Determine the [X, Y] coordinate at the center of the cell enclosing the given text.  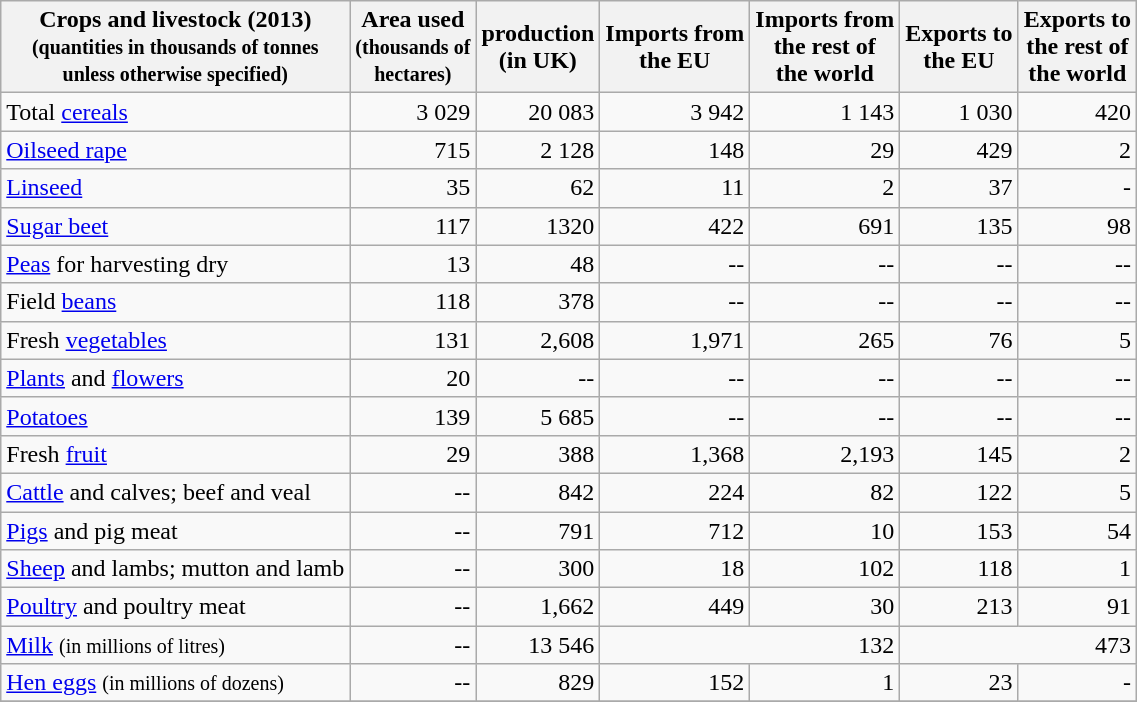
11 [675, 188]
213 [959, 607]
1 143 [825, 112]
429 [959, 150]
Imports from the rest of the world [825, 47]
37 [959, 188]
10 [825, 531]
82 [825, 492]
Exports to the EU [959, 47]
153 [959, 531]
3 029 [413, 112]
712 [675, 531]
Sugar beet [176, 226]
829 [538, 683]
Milk (in millions of litres) [176, 645]
117 [413, 226]
production (in UK) [538, 47]
473 [1018, 645]
5 685 [538, 416]
Crops and livestock (2013) (quantities in thousands of tonnes unless otherwise specified) [176, 47]
Cattle and calves; beef and veal [176, 492]
1,368 [675, 454]
30 [825, 607]
54 [1077, 531]
3 942 [675, 112]
35 [413, 188]
20 [413, 378]
420 [1077, 112]
13 [413, 264]
Field beans [176, 302]
Poultry and poultry meat [176, 607]
265 [825, 340]
23 [959, 683]
131 [413, 340]
62 [538, 188]
48 [538, 264]
449 [675, 607]
148 [675, 150]
1,662 [538, 607]
Linseed [176, 188]
422 [675, 226]
13 546 [538, 645]
122 [959, 492]
Total cereals [176, 112]
2,608 [538, 340]
132 [750, 645]
2,193 [825, 454]
98 [1077, 226]
1,971 [675, 340]
152 [675, 683]
Sheep and lambs; mutton and lamb [176, 569]
Fresh vegetables [176, 340]
Area used(thousands ofhectares) [413, 47]
76 [959, 340]
224 [675, 492]
Hen eggs (in millions of dozens) [176, 683]
Exports to the rest of the world [1077, 47]
Fresh fruit [176, 454]
20 083 [538, 112]
1 030 [959, 112]
Oilseed rape [176, 150]
791 [538, 531]
300 [538, 569]
Peas for harvesting dry [176, 264]
388 [538, 454]
842 [538, 492]
378 [538, 302]
Potatoes [176, 416]
139 [413, 416]
691 [825, 226]
91 [1077, 607]
1320 [538, 226]
Plants and flowers [176, 378]
Pigs and pig meat [176, 531]
145 [959, 454]
715 [413, 150]
102 [825, 569]
18 [675, 569]
2 128 [538, 150]
Imports from the EU [675, 47]
135 [959, 226]
